Provide the [x, y] coordinate of the cell's center where the given text is located.  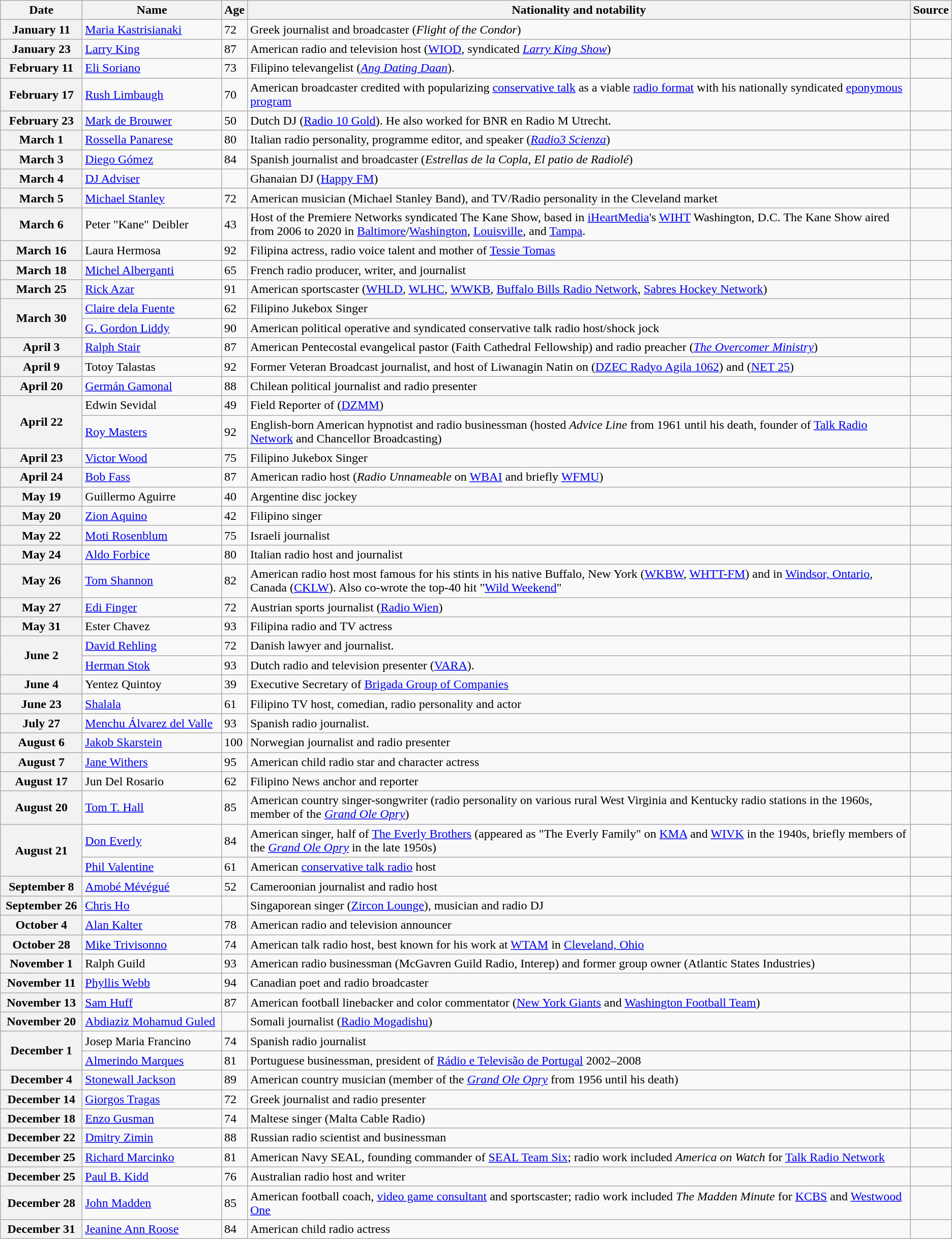
August 21 [42, 850]
John Madden [152, 1202]
52 [234, 886]
August 7 [42, 762]
Jane Withers [152, 762]
Zion Aquino [152, 516]
December 22 [42, 1138]
65 [234, 270]
Michael Stanley [152, 198]
September 8 [42, 886]
November 11 [42, 983]
April 22 [42, 422]
American sportscaster (WHLD, WLHC, WWKB, Buffalo Bills Radio Network, Sabres Hockey Network) [579, 289]
Enzo Gusman [152, 1118]
Rush Limbaugh [152, 95]
American Pentecostal evangelical pastor (Faith Cathedral Fellowship) and radio preacher (The Overcomer Ministry) [579, 347]
Bob Fass [152, 477]
Filipina actress, radio voice talent and mother of Tessie Tomas [579, 250]
39 [234, 685]
Greek journalist and radio presenter [579, 1099]
95 [234, 762]
March 4 [42, 179]
July 27 [42, 723]
Age [234, 10]
Josep Maria Francino [152, 1041]
Menchu Álvarez del Valle [152, 723]
American radio and television host (WIOD, syndicated Larry King Show) [579, 49]
40 [234, 496]
Phyllis Webb [152, 983]
November 1 [42, 964]
December 14 [42, 1099]
June 23 [42, 704]
Rossella Panarese [152, 140]
American broadcaster credited with popularizing conservative talk as a viable radio format with his nationally syndicated eponymous program [579, 95]
Giorgos Tragas [152, 1099]
Rick Azar [152, 289]
March 1 [42, 140]
Filipino News anchor and reporter [579, 781]
Victor Wood [152, 458]
Edwin Sevidal [152, 405]
March 6 [42, 224]
94 [234, 983]
Jakob Skarstein [152, 743]
American conservative talk radio host [579, 867]
Dmitry Zimin [152, 1138]
American radio host (Radio Unnameable on WBAI and briefly WFMU) [579, 477]
American country musician (member of the Grand Ole Opry from 1956 until his death) [579, 1080]
Michel Alberganti [152, 270]
October 4 [42, 925]
Name [152, 10]
Moti Rosenblum [152, 535]
August 6 [42, 743]
76 [234, 1176]
Almerindo Marques [152, 1060]
Alan Kalter [152, 925]
March 5 [42, 198]
90 [234, 328]
Somali journalist (Radio Mogadishu) [579, 1022]
Danish lawyer and journalist. [579, 646]
March 3 [42, 159]
78 [234, 925]
March 25 [42, 289]
October 28 [42, 945]
March 16 [42, 250]
42 [234, 516]
Ralph Stair [152, 347]
Filipino televangelist (Ang Dating Daan). [579, 68]
Sam Huff [152, 1002]
American radio businessman (McGavren Guild Radio, Interep) and former group owner (Atlantic States Industries) [579, 964]
Filipina radio and TV actress [579, 627]
Tom Shannon [152, 581]
Filipino singer [579, 516]
Italian radio host and journalist [579, 554]
Italian radio personality, programme editor, and speaker (Radio3 Scienza) [579, 140]
March 18 [42, 270]
Chilean political journalist and radio presenter [579, 386]
May 31 [42, 627]
Portuguese businessman, president of Rádio e Televisão de Portugal 2002–2008 [579, 1060]
Spanish radio journalist [579, 1041]
Edi Finger [152, 607]
David Rehling [152, 646]
Russian radio scientist and businessman [579, 1138]
November 13 [42, 1002]
May 26 [42, 581]
Dutch DJ (Radio 10 Gold). He also worked for BNR en Radio M Utrecht. [579, 121]
November 20 [42, 1022]
DJ Adviser [152, 179]
Israeli journalist [579, 535]
Yentez Quintoy [152, 685]
73 [234, 68]
Shalala [152, 704]
Maltese singer (Malta Cable Radio) [579, 1118]
Amobé Mévégué [152, 886]
Tom T. Hall [152, 808]
December 1 [42, 1051]
Abdiaziz Mohamud Guled [152, 1022]
Dutch radio and television presenter (VARA). [579, 665]
American musician (Michael Stanley Band), and TV/Radio personality in the Cleveland market [579, 198]
Totoy Talastas [152, 367]
Ester Chavez [152, 627]
American talk radio host, best known for his work at WTAM in Cleveland, Ohio [579, 945]
May 20 [42, 516]
Paul B. Kidd [152, 1176]
Canadian poet and radio broadcaster [579, 983]
Jeanine Ann Roose [152, 1229]
Stonewall Jackson [152, 1080]
February 17 [42, 95]
Herman Stok [152, 665]
December 4 [42, 1080]
49 [234, 405]
American political operative and syndicated conservative talk radio host/shock jock [579, 328]
Australian radio host and writer [579, 1176]
Jun Del Rosario [152, 781]
May 19 [42, 496]
Larry King [152, 49]
Executive Secretary of Brigada Group of Companies [579, 685]
Ralph Guild [152, 964]
Eli Soriano [152, 68]
American football coach, video game consultant and sportscaster; radio work included The Madden Minute for KCBS and Westwood One [579, 1202]
Mike Trivisonno [152, 945]
Peter "Kane" Deibler [152, 224]
December 31 [42, 1229]
American child radio star and character actress [579, 762]
Claire dela Fuente [152, 309]
89 [234, 1080]
Cameroonian journalist and radio host [579, 886]
Chris Ho [152, 905]
May 24 [42, 554]
G. Gordon Liddy [152, 328]
70 [234, 95]
Don Everly [152, 840]
Laura Hermosa [152, 250]
December 18 [42, 1118]
American child radio actress [579, 1229]
French radio producer, writer, and journalist [579, 270]
American radio and television announcer [579, 925]
April 3 [42, 347]
Date [42, 10]
September 26 [42, 905]
Greek journalist and broadcaster (Flight of the Condor) [579, 29]
Ghanaian DJ (Happy FM) [579, 179]
Roy Masters [152, 431]
Austrian sports journalist (Radio Wien) [579, 607]
91 [234, 289]
Aldo Forbice [152, 554]
Diego Gómez [152, 159]
Phil Valentine [152, 867]
Spanish journalist and broadcaster (Estrellas de la Copla, El patio de Radiolé) [579, 159]
82 [234, 581]
Maria Kastrisianaki [152, 29]
Germán Gamonal [152, 386]
Mark de Brouwer [152, 121]
Guillermo Aguirre [152, 496]
Filipino TV host, comedian, radio personality and actor [579, 704]
Spanish radio journalist. [579, 723]
American football linebacker and color commentator (New York Giants and Washington Football Team) [579, 1002]
January 23 [42, 49]
April 20 [42, 386]
June 2 [42, 656]
Singaporean singer (Zircon Lounge), musician and radio DJ [579, 905]
May 27 [42, 607]
April 23 [42, 458]
Source [931, 10]
January 11 [42, 29]
March 30 [42, 318]
August 20 [42, 808]
June 4 [42, 685]
August 17 [42, 781]
Norwegian journalist and radio presenter [579, 743]
Nationality and notability [579, 10]
Richard Marcinko [152, 1157]
February 11 [42, 68]
43 [234, 224]
100 [234, 743]
Field Reporter of (DZMM) [579, 405]
May 22 [42, 535]
Argentine disc jockey [579, 496]
February 23 [42, 121]
April 24 [42, 477]
December 28 [42, 1202]
Former Veteran Broadcast journalist, and host of Liwanagin Natin on (DZEC Radyo Agila 1062) and (NET 25) [579, 367]
American Navy SEAL, founding commander of SEAL Team Six; radio work included America on Watch for Talk Radio Network [579, 1157]
50 [234, 121]
April 9 [42, 367]
